Locate the cell with the specified text and output its (X, Y) center coordinate. 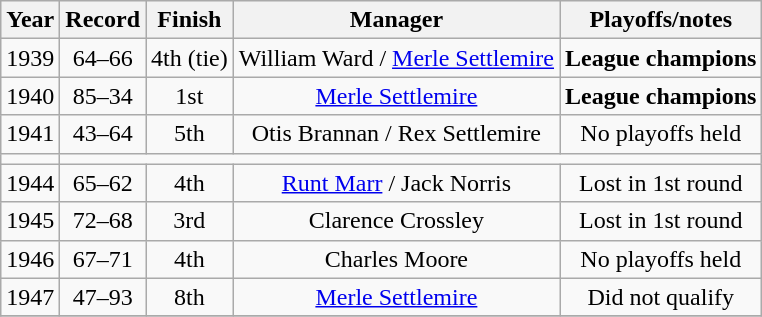
1941 (30, 134)
1st (190, 96)
1939 (30, 58)
4th (tie) (190, 58)
Did not qualify (661, 297)
3rd (190, 221)
43–64 (103, 134)
Playoffs/notes (661, 20)
1940 (30, 96)
Year (30, 20)
Finish (190, 20)
Otis Brannan / Rex Settlemire (396, 134)
8th (190, 297)
85–34 (103, 96)
65–62 (103, 183)
1945 (30, 221)
47–93 (103, 297)
64–66 (103, 58)
1944 (30, 183)
1947 (30, 297)
1946 (30, 259)
Manager (396, 20)
Clarence Crossley (396, 221)
Runt Marr / Jack Norris (396, 183)
Charles Moore (396, 259)
67–71 (103, 259)
5th (190, 134)
William Ward / Merle Settlemire (396, 58)
Record (103, 20)
72–68 (103, 221)
